Locate the cell with the specified text and output its [X, Y] center coordinate. 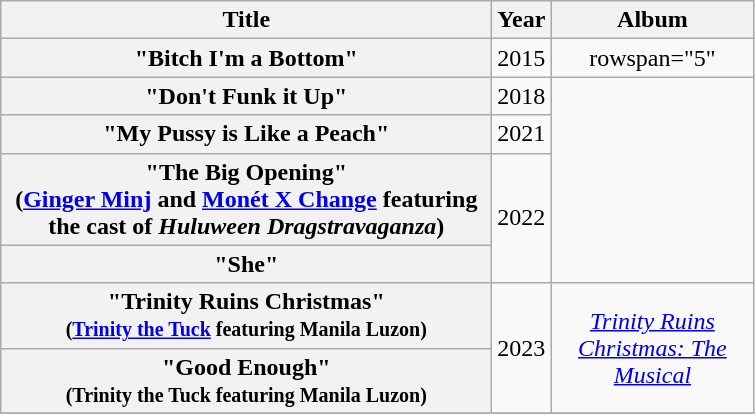
2022 [522, 218]
rowspan="5" [652, 58]
"She" [246, 264]
2021 [522, 134]
2023 [522, 348]
"Don't Funk it Up" [246, 96]
"Good Enough" (Trinity the Tuck featuring Manila Luzon) [246, 380]
2018 [522, 96]
"The Big Opening"(Ginger Minj and Monét X Change featuring the cast of Huluween Dragstravaganza) [246, 199]
Year [522, 20]
"Bitch I'm a Bottom" [246, 58]
Album [652, 20]
Trinity Ruins Christmas: The Musical [652, 348]
2015 [522, 58]
Title [246, 20]
"Trinity Ruins Christmas" (Trinity the Tuck featuring Manila Luzon) [246, 316]
"My Pussy is Like a Peach" [246, 134]
